Provide the (x, y) coordinate of the cell's center where the given text is located.  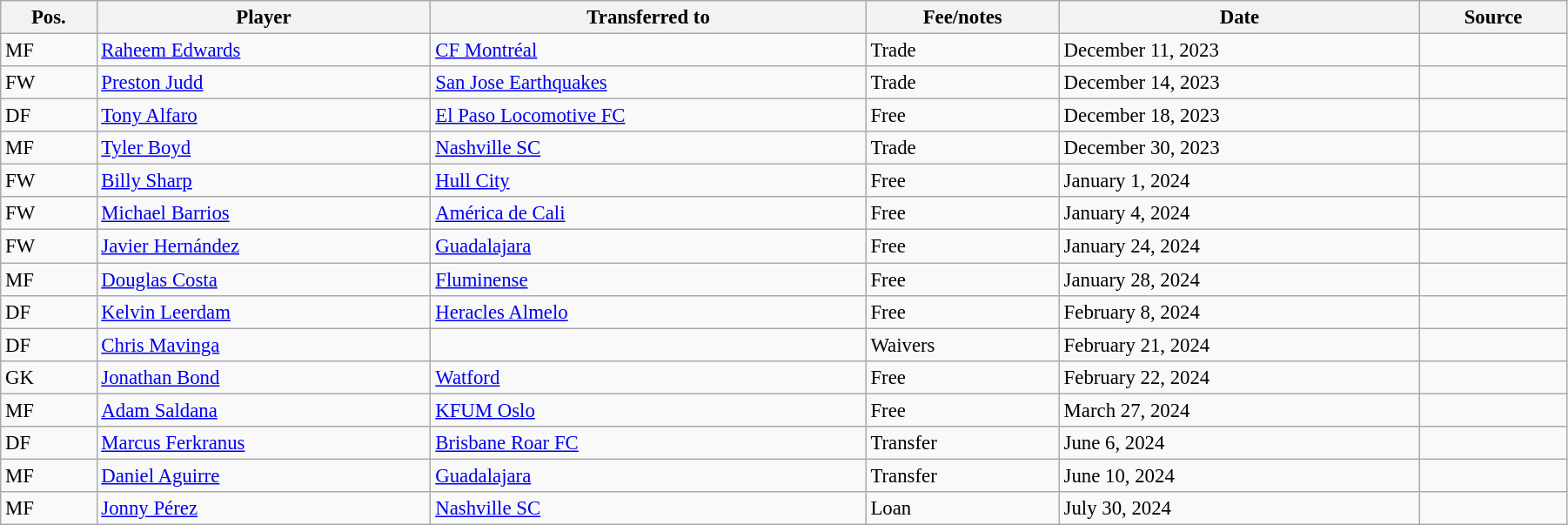
Watford (648, 377)
July 30, 2024 (1239, 508)
December 11, 2023 (1239, 50)
Loan (962, 508)
El Paso Locomotive FC (648, 116)
Chris Mavinga (264, 345)
Heracles Almelo (648, 312)
Date (1239, 17)
Fee/notes (962, 17)
Source (1493, 17)
Fluminense (648, 279)
December 18, 2023 (1239, 116)
Player (264, 17)
February 21, 2024 (1239, 345)
Preston Judd (264, 83)
Adam Saldana (264, 410)
January 24, 2024 (1239, 246)
Brisbane Roar FC (648, 443)
Pos. (49, 17)
Waivers (962, 345)
Raheem Edwards (264, 50)
Hull City (648, 181)
GK (49, 377)
Douglas Costa (264, 279)
December 14, 2023 (1239, 83)
Kelvin Leerdam (264, 312)
Jonathan Bond (264, 377)
June 6, 2024 (1239, 443)
Tyler Boyd (264, 148)
February 22, 2024 (1239, 377)
December 30, 2023 (1239, 148)
Marcus Ferkranus (264, 443)
América de Cali (648, 213)
February 8, 2024 (1239, 312)
Billy Sharp (264, 181)
Jonny Pérez (264, 508)
KFUM Oslo (648, 410)
Tony Alfaro (264, 116)
CF Montréal (648, 50)
January 4, 2024 (1239, 213)
January 28, 2024 (1239, 279)
Transferred to (648, 17)
June 10, 2024 (1239, 475)
March 27, 2024 (1239, 410)
San Jose Earthquakes (648, 83)
Daniel Aguirre (264, 475)
Michael Barrios (264, 213)
Javier Hernández (264, 246)
January 1, 2024 (1239, 181)
